Capture the cell that displays the provided text and extract its [x, y] central coordinate. 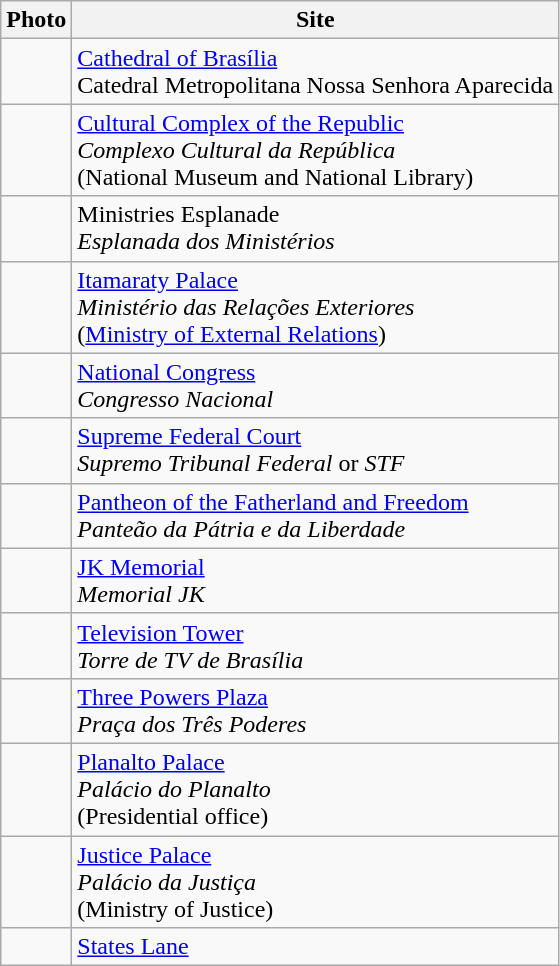
Cathedral of Brasília Catedral Metropolitana Nossa Senhora Aparecida [316, 72]
JK MemorialMemorial JK [316, 580]
Photo [36, 20]
Planalto Palace Palácio do Planalto (Presidential office) [316, 789]
Supreme Federal CourtSupremo Tribunal Federal or STF [316, 450]
Ministries EsplanadeEsplanada dos Ministérios [316, 228]
Television TowerTorre de TV de Brasília [316, 646]
National CongressCongresso Nacional [316, 386]
Site [316, 20]
Pantheon of the Fatherland and FreedomPanteão da Pátria e da Liberdade [316, 516]
Cultural Complex of the Republic Complexo Cultural da República (National Museum and National Library) [316, 150]
Justice Palace Palácio da Justiça (Ministry of Justice) [316, 882]
Three Powers PlazaPraça dos Três Poderes [316, 710]
States Lane [316, 947]
Itamaraty Palace Ministério das Relações Exteriores (Ministry of External Relations) [316, 307]
